From the cell containing the given text, extract its center point as [X, Y] coordinate. 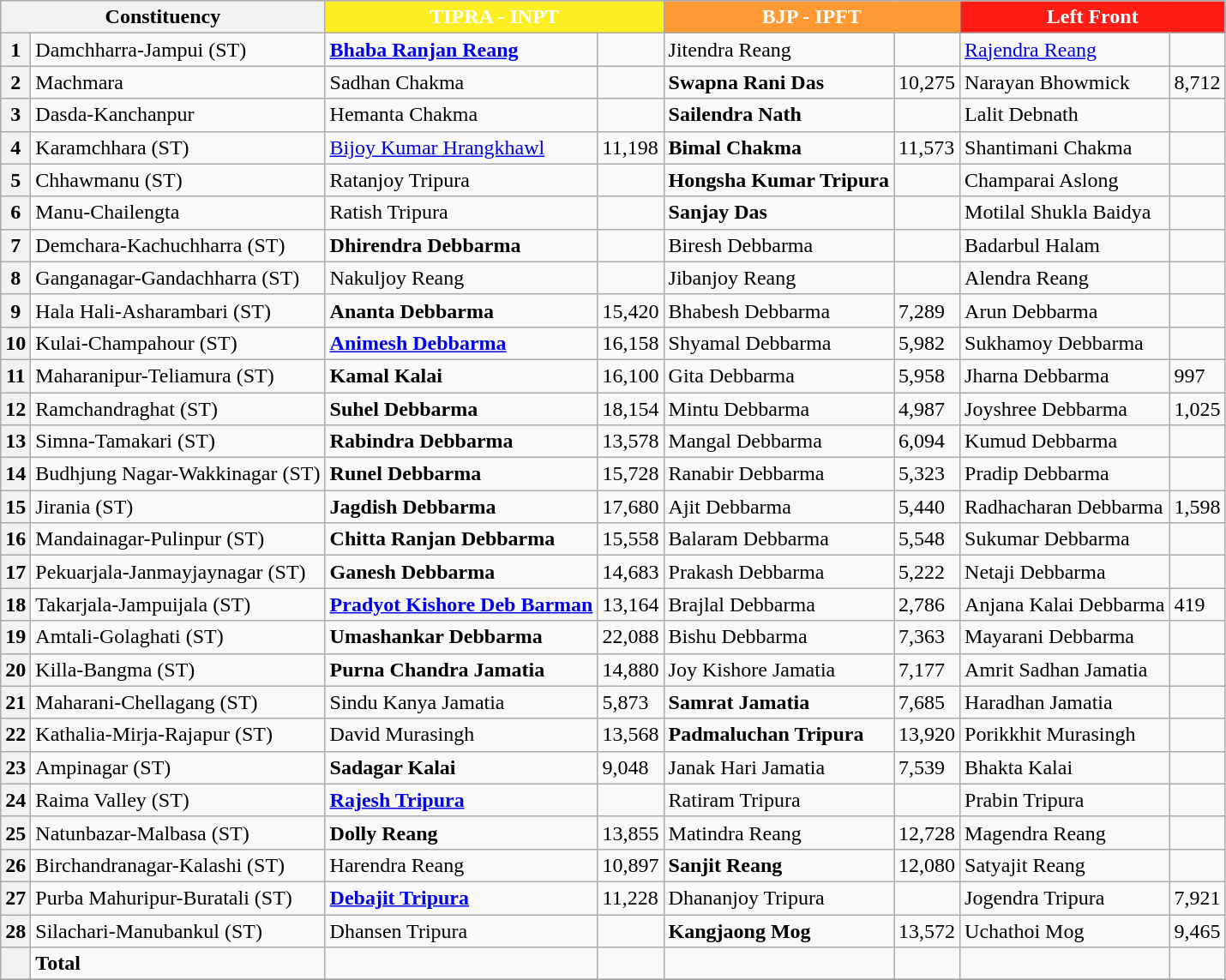
Radhacharan Debbarma [1065, 507]
Hemanta Chakma [461, 115]
BJP - IPFT [812, 17]
Pekuarjala-Janmayjaynagar (ST) [178, 572]
6,094 [926, 442]
Bhakta Kalai [1065, 767]
Maharanipur-Teliamura (ST) [178, 376]
Purna Chandra Jamatia [461, 670]
Anjana Kalai Debbarma [1065, 604]
Birchandranagar-Kalashi (ST) [178, 865]
Satyajit Reang [1065, 865]
Mintu Debbarma [778, 409]
24 [15, 800]
13,164 [631, 604]
Constituency [163, 17]
11,198 [631, 147]
Nakuljoy Reang [461, 278]
11 [15, 376]
Umashankar Debbarma [461, 637]
Jirania (ST) [178, 507]
28 [15, 930]
Mandainagar-Pulinpur (ST) [178, 539]
10 [15, 343]
Budhjung Nagar-Wakkinagar (ST) [178, 474]
Bijoy Kumar Hrangkhawl [461, 147]
Balaram Debbarma [778, 539]
Suhel Debbarma [461, 409]
Amtali-Golaghati (ST) [178, 637]
Purba Mahuripur-Buratali (ST) [178, 898]
Chhawmanu (ST) [178, 180]
Manu-Chailengta [178, 213]
13 [15, 442]
16,158 [631, 343]
Kulai-Champahour (ST) [178, 343]
22 [15, 735]
Shyamal Debbarma [778, 343]
13,578 [631, 442]
Joyshree Debbarma [1065, 409]
4,987 [926, 409]
Jharna Debbarma [1065, 376]
11,573 [926, 147]
4 [15, 147]
14,683 [631, 572]
Prabin Tripura [1065, 800]
9 [15, 310]
9,048 [631, 767]
Mayarani Debbarma [1065, 637]
5 [15, 180]
13,920 [926, 735]
7,363 [926, 637]
Jibanjoy Reang [778, 278]
Killa-Bangma (ST) [178, 670]
Badarbul Halam [1065, 245]
Total [178, 964]
Hongsha Kumar Tripura [778, 180]
5,548 [926, 539]
Pradyot Kishore Deb Barman [461, 604]
9,465 [1197, 930]
Natunbazar-Malbasa (ST) [178, 833]
Kangjaong Mog [778, 930]
Ganganagar-Gandachharra (ST) [178, 278]
7,539 [926, 767]
Dolly Reang [461, 833]
Simna-Tamakari (ST) [178, 442]
18,154 [631, 409]
Alendra Reang [1065, 278]
Dhansen Tripura [461, 930]
Ganesh Debbarma [461, 572]
Damchharra-Jampui (ST) [178, 50]
1,598 [1197, 507]
Jitendra Reang [778, 50]
5,323 [926, 474]
12,728 [926, 833]
15,728 [631, 474]
Motilal Shukla Baidya [1065, 213]
15,558 [631, 539]
Chitta Ranjan Debbarma [461, 539]
12 [15, 409]
7 [15, 245]
27 [15, 898]
3 [15, 115]
Ranabir Debbarma [778, 474]
Ratanjoy Tripura [461, 180]
7,685 [926, 702]
Champarai Aslong [1065, 180]
Pradip Debbarma [1065, 474]
6 [15, 213]
10,897 [631, 865]
5,222 [926, 572]
Runel Debbarma [461, 474]
10,275 [926, 82]
Maharani-Chellagang (ST) [178, 702]
Haradhan Jamatia [1065, 702]
5,440 [926, 507]
Karamchhara (ST) [178, 147]
Ratiram Tripura [778, 800]
Debajit Tripura [461, 898]
Matindra Reang [778, 833]
997 [1197, 376]
Sukhamoy Debbarma [1065, 343]
26 [15, 865]
Lalit Debnath [1065, 115]
Biresh Debbarma [778, 245]
Dasda-Kanchanpur [178, 115]
Kumud Debbarma [1065, 442]
2,786 [926, 604]
Left Front [1092, 17]
Ananta Debbarma [461, 310]
Gita Debbarma [778, 376]
Porikkhit Murasingh [1065, 735]
2 [15, 82]
7,289 [926, 310]
13,855 [631, 833]
Bimal Chakma [778, 147]
5,982 [926, 343]
Sadhan Chakma [461, 82]
Silachari-Manubankul (ST) [178, 930]
Raima Valley (ST) [178, 800]
7,177 [926, 670]
Arun Debbarma [1065, 310]
17 [15, 572]
11,228 [631, 898]
22,088 [631, 637]
Sanjit Reang [778, 865]
Takarjala-Jampuijala (ST) [178, 604]
7,921 [1197, 898]
Samrat Jamatia [778, 702]
1,025 [1197, 409]
16,100 [631, 376]
17,680 [631, 507]
13,568 [631, 735]
Bishu Debbarma [778, 637]
Padmaluchan Tripura [778, 735]
Sanjay Das [778, 213]
18 [15, 604]
Jogendra Tripura [1065, 898]
Brajlal Debbarma [778, 604]
1 [15, 50]
Rajendra Reang [1065, 50]
Animesh Debbarma [461, 343]
Joy Kishore Jamatia [778, 670]
Jagdish Debbarma [461, 507]
Ampinagar (ST) [178, 767]
Kamal Kalai [461, 376]
Bhabesh Debbarma [778, 310]
Sailendra Nath [778, 115]
Ajit Debbarma [778, 507]
Bhaba Ranjan Reang [461, 50]
Sindu Kanya Jamatia [461, 702]
Amrit Sadhan Jamatia [1065, 670]
5,958 [926, 376]
14 [15, 474]
Rabindra Debbarma [461, 442]
Mangal Debbarma [778, 442]
Harendra Reang [461, 865]
Ramchandraghat (ST) [178, 409]
Sukumar Debbarma [1065, 539]
Janak Hari Jamatia [778, 767]
15 [15, 507]
Netaji Debbarma [1065, 572]
25 [15, 833]
20 [15, 670]
419 [1197, 604]
19 [15, 637]
Ratish Tripura [461, 213]
5,873 [631, 702]
21 [15, 702]
Kathalia-Mirja-Rajapur (ST) [178, 735]
David Murasingh [461, 735]
Rajesh Tripura [461, 800]
Swapna Rani Das [778, 82]
Dhananjoy Tripura [778, 898]
23 [15, 767]
Hala Hali-Asharambari (ST) [178, 310]
15,420 [631, 310]
Shantimani Chakma [1065, 147]
8 [15, 278]
13,572 [926, 930]
Machmara [178, 82]
Prakash Debbarma [778, 572]
Dhirendra Debbarma [461, 245]
Magendra Reang [1065, 833]
Uchathoi Mog [1065, 930]
16 [15, 539]
Narayan Bhowmick [1065, 82]
Sadagar Kalai [461, 767]
14,880 [631, 670]
TIPRA - INPT [494, 17]
8,712 [1197, 82]
12,080 [926, 865]
Demchara-Kachuchharra (ST) [178, 245]
